Capture the cell that displays the provided text and extract its [X, Y] central coordinate. 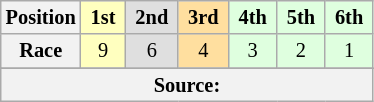
4 [203, 51]
Source: [187, 85]
3rd [203, 17]
Position [41, 17]
6th [349, 17]
3 [253, 51]
1st [104, 17]
2 [301, 51]
4th [253, 17]
6 [152, 51]
9 [104, 51]
Race [41, 51]
5th [301, 17]
1 [349, 51]
2nd [152, 17]
